Determine the (X, Y) coordinate at the center of the cell enclosing the given text.  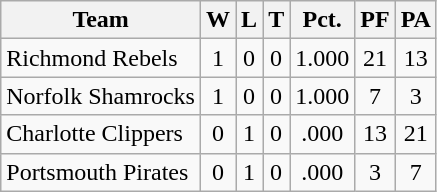
PF (375, 20)
W (218, 20)
Norfolk Shamrocks (101, 96)
L (250, 20)
Pct. (322, 20)
Portsmouth Pirates (101, 172)
PA (416, 20)
Charlotte Clippers (101, 134)
T (276, 20)
Team (101, 20)
Richmond Rebels (101, 58)
